From the cell containing the given text, extract its center point as (x, y) coordinate. 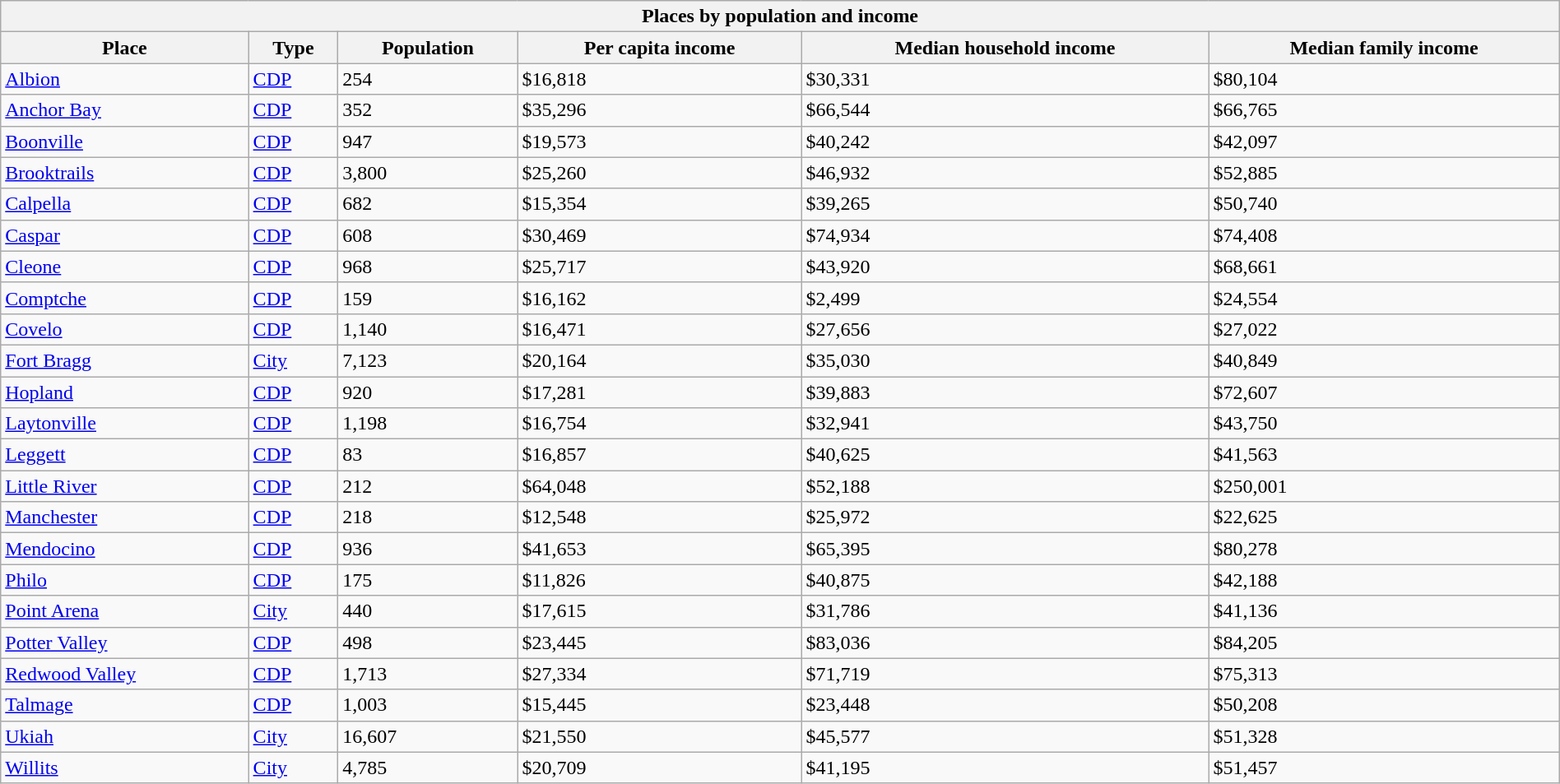
$19,573 (660, 141)
$51,328 (1384, 736)
$30,469 (660, 235)
1,198 (428, 424)
$22,625 (1384, 517)
$16,471 (660, 329)
$27,334 (660, 674)
$74,934 (1005, 235)
$43,750 (1384, 424)
Population (428, 48)
$39,883 (1005, 392)
Brooktrails (125, 173)
3,800 (428, 173)
Laytonville (125, 424)
$17,281 (660, 392)
$35,296 (660, 110)
$72,607 (1384, 392)
$24,554 (1384, 298)
$30,331 (1005, 79)
$23,448 (1005, 705)
Comptche (125, 298)
$16,162 (660, 298)
$16,754 (660, 424)
$51,457 (1384, 768)
$25,717 (660, 267)
$31,786 (1005, 611)
608 (428, 235)
$52,188 (1005, 486)
$74,408 (1384, 235)
159 (428, 298)
936 (428, 549)
4,785 (428, 768)
Boonville (125, 141)
Type (293, 48)
$65,395 (1005, 549)
212 (428, 486)
Per capita income (660, 48)
Talmage (125, 705)
218 (428, 517)
175 (428, 580)
$40,875 (1005, 580)
Calpella (125, 204)
968 (428, 267)
$41,563 (1384, 455)
$46,932 (1005, 173)
83 (428, 455)
$32,941 (1005, 424)
$45,577 (1005, 736)
Little River (125, 486)
$35,030 (1005, 360)
Median family income (1384, 48)
Albion (125, 79)
947 (428, 141)
Covelo (125, 329)
$41,136 (1384, 611)
$41,195 (1005, 768)
$17,615 (660, 611)
$39,265 (1005, 204)
Fort Bragg (125, 360)
$20,164 (660, 360)
682 (428, 204)
Ukiah (125, 736)
$40,849 (1384, 360)
Willits (125, 768)
$42,188 (1384, 580)
352 (428, 110)
Caspar (125, 235)
498 (428, 643)
16,607 (428, 736)
Median household income (1005, 48)
$11,826 (660, 580)
$250,001 (1384, 486)
$16,857 (660, 455)
Point Arena (125, 611)
$25,260 (660, 173)
Places by population and income (780, 16)
Anchor Bay (125, 110)
440 (428, 611)
$27,656 (1005, 329)
Manchester (125, 517)
$52,885 (1384, 173)
$71,719 (1005, 674)
$12,548 (660, 517)
$15,445 (660, 705)
$66,544 (1005, 110)
$64,048 (660, 486)
$42,097 (1384, 141)
$23,445 (660, 643)
1,713 (428, 674)
1,003 (428, 705)
$16,818 (660, 79)
$75,313 (1384, 674)
$25,972 (1005, 517)
$83,036 (1005, 643)
$80,104 (1384, 79)
$50,740 (1384, 204)
$68,661 (1384, 267)
$20,709 (660, 768)
$27,022 (1384, 329)
$66,765 (1384, 110)
$50,208 (1384, 705)
Potter Valley (125, 643)
$84,205 (1384, 643)
$80,278 (1384, 549)
Mendocino (125, 549)
$41,653 (660, 549)
Cleone (125, 267)
Philo (125, 580)
7,123 (428, 360)
$43,920 (1005, 267)
Leggett (125, 455)
920 (428, 392)
Redwood Valley (125, 674)
1,140 (428, 329)
$21,550 (660, 736)
$40,242 (1005, 141)
Place (125, 48)
$2,499 (1005, 298)
254 (428, 79)
$40,625 (1005, 455)
Hopland (125, 392)
$15,354 (660, 204)
